Pinpoint the cell where the given text exists, returning its (X, Y) midpoint coordinate. 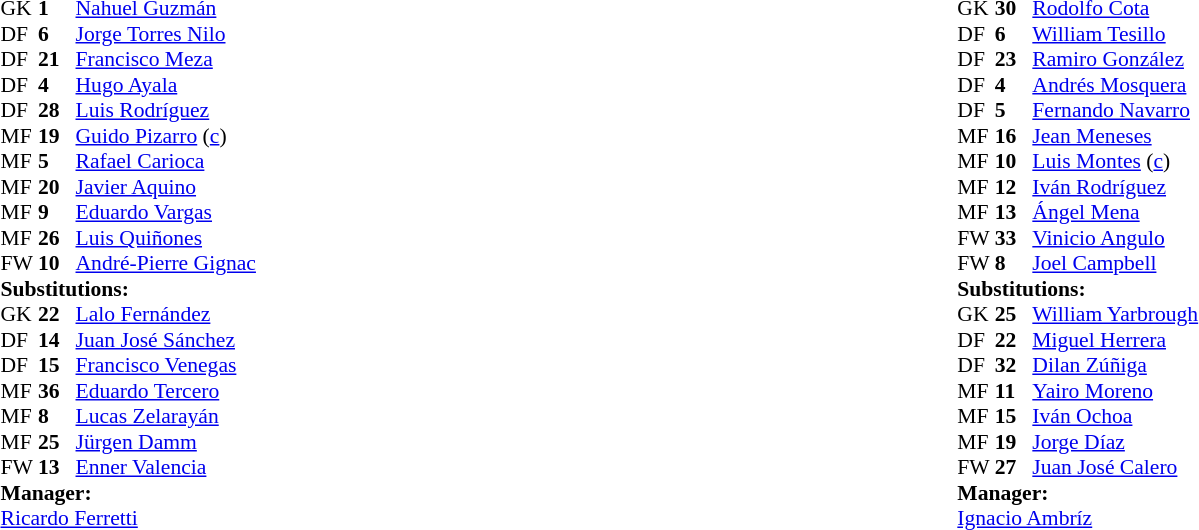
Miguel Herrera (1115, 340)
21 (57, 59)
William Yarbrough (1115, 315)
Jean Meneses (1115, 136)
Eduardo Tercero (166, 391)
Luis Montes (c) (1115, 161)
28 (57, 111)
26 (57, 238)
Luis Rodríguez (166, 111)
Yairo Moreno (1115, 391)
32 (1014, 365)
Jürgen Damm (166, 442)
Juan José Sánchez (166, 340)
Guido Pizarro (c) (166, 136)
12 (1014, 187)
Javier Aquino (166, 187)
Luis Quiñones (166, 238)
23 (1014, 59)
11 (1014, 391)
Jorge Díaz (1115, 442)
Rafael Carioca (166, 161)
Andrés Mosquera (1115, 85)
27 (1014, 467)
Eduardo Vargas (166, 213)
20 (57, 187)
Juan José Calero (1115, 467)
Dilan Zúñiga (1115, 365)
Iván Ochoa (1115, 417)
Jorge Torres Nilo (166, 34)
Fernando Navarro (1115, 111)
Enner Valencia (166, 467)
16 (1014, 136)
Ángel Mena (1115, 213)
33 (1014, 238)
Hugo Ayala (166, 85)
Lucas Zelarayán (166, 417)
Lalo Fernández (166, 315)
Vinicio Angulo (1115, 238)
36 (57, 391)
Ramiro González (1115, 59)
Francisco Meza (166, 59)
André-Pierre Gignac (166, 263)
9 (57, 213)
14 (57, 340)
Joel Campbell (1115, 263)
William Tesillo (1115, 34)
Iván Rodríguez (1115, 187)
Francisco Venegas (166, 365)
